Pinpoint the cell where the given text exists, returning its [x, y] midpoint coordinate. 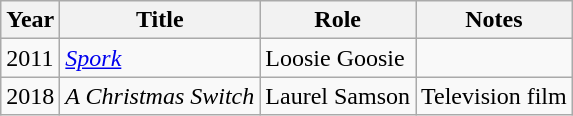
2011 [30, 58]
A Christmas Switch [160, 96]
Television film [494, 96]
Spork [160, 58]
Title [160, 20]
Year [30, 20]
Loosie Goosie [338, 58]
2018 [30, 96]
Role [338, 20]
Laurel Samson [338, 96]
Notes [494, 20]
